Detect which cell encompasses the target text, then output its [X, Y] center coordinate. 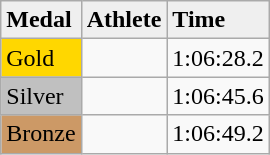
Medal [41, 20]
Gold [41, 58]
Silver [41, 96]
Athlete [124, 20]
Time [218, 20]
Bronze [41, 134]
1:06:28.2 [218, 58]
1:06:49.2 [218, 134]
1:06:45.6 [218, 96]
